Capture the cell that displays the provided text and extract its (X, Y) central coordinate. 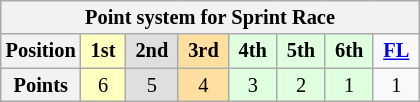
Point system for Sprint Race (210, 17)
6th (349, 51)
1st (104, 51)
5 (152, 85)
2 (301, 85)
Points (41, 85)
4th (253, 51)
FL (396, 51)
6 (104, 85)
4 (203, 85)
2nd (152, 51)
5th (301, 51)
Position (41, 51)
3rd (203, 51)
3 (253, 85)
